Determine the (x, y) coordinate at the center of the cell enclosing the given text.  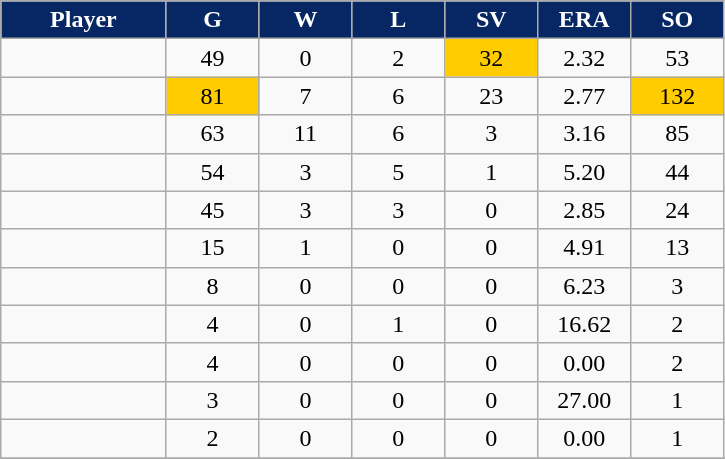
44 (678, 172)
53 (678, 58)
4.91 (584, 248)
Player (84, 20)
W (306, 20)
11 (306, 134)
49 (212, 58)
32 (492, 58)
5.20 (584, 172)
3.16 (584, 134)
2.32 (584, 58)
5 (398, 172)
ERA (584, 20)
SO (678, 20)
23 (492, 96)
85 (678, 134)
SV (492, 20)
2.85 (584, 210)
63 (212, 134)
45 (212, 210)
G (212, 20)
L (398, 20)
15 (212, 248)
81 (212, 96)
6.23 (584, 286)
24 (678, 210)
13 (678, 248)
8 (212, 286)
7 (306, 96)
16.62 (584, 324)
2.77 (584, 96)
27.00 (584, 400)
132 (678, 96)
54 (212, 172)
